Determine the (X, Y) coordinate at the center of the cell enclosing the given text.  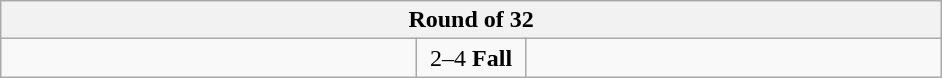
Round of 32 (472, 20)
2–4 Fall (472, 58)
